Extract the (X, Y) coordinate from the center of the cell holding the provided text.  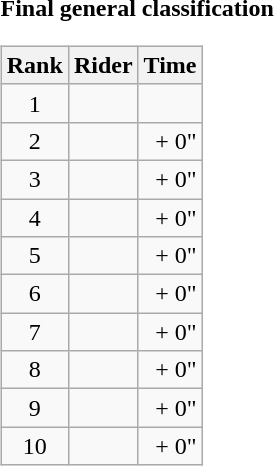
2 (34, 141)
9 (34, 408)
4 (34, 217)
7 (34, 332)
8 (34, 370)
Rank (34, 65)
5 (34, 256)
Time (170, 65)
6 (34, 294)
1 (34, 103)
3 (34, 179)
Rider (103, 65)
10 (34, 446)
